Return the [X, Y] coordinate for the center point of the cell that contains the specified text.  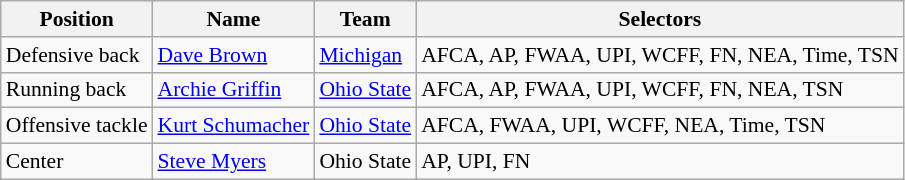
Defensive back [77, 55]
Selectors [660, 19]
Name [234, 19]
AFCA, FWAA, UPI, WCFF, NEA, Time, TSN [660, 126]
Position [77, 19]
Dave Brown [234, 55]
Running back [77, 90]
AFCA, AP, FWAA, UPI, WCFF, FN, NEA, TSN [660, 90]
AP, UPI, FN [660, 162]
Michigan [365, 55]
Kurt Schumacher [234, 126]
AFCA, AP, FWAA, UPI, WCFF, FN, NEA, Time, TSN [660, 55]
Center [77, 162]
Offensive tackle [77, 126]
Team [365, 19]
Steve Myers [234, 162]
Archie Griffin [234, 90]
